Search for the cell housing the specified text and yield its (x, y) center coordinate. 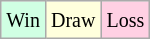
Win (24, 20)
Loss (126, 20)
Draw (72, 20)
